Output the [X, Y] coordinate of the center of the cell containing the given text.  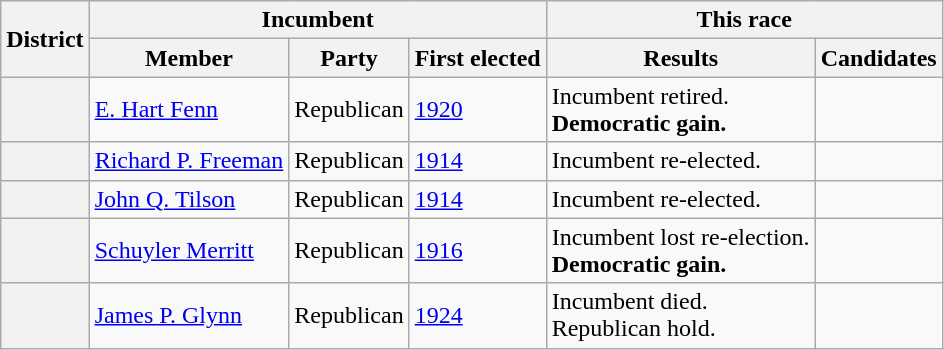
1924 [478, 316]
First elected [478, 58]
Richard P. Freeman [189, 161]
Incumbent died.Republican hold. [680, 316]
Party [349, 58]
1916 [478, 250]
Candidates [878, 58]
John Q. Tilson [189, 199]
Incumbent retired.Democratic gain. [680, 110]
Member [189, 58]
1920 [478, 110]
Incumbent lost re-election.Democratic gain. [680, 250]
Incumbent [318, 20]
This race [744, 20]
District [45, 39]
Results [680, 58]
James P. Glynn [189, 316]
Schuyler Merritt [189, 250]
E. Hart Fenn [189, 110]
